Return the (x, y) coordinate for the center point of the cell that contains the specified text.  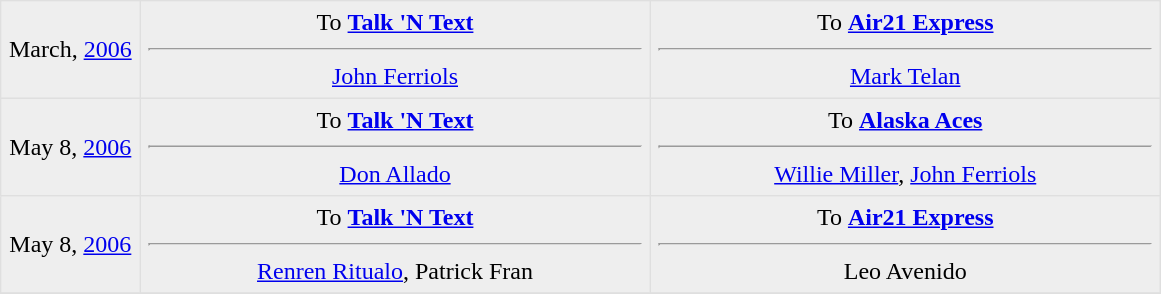
To Alaska AcesWillie Miller, John Ferriols (905, 147)
March, 2006 (70, 50)
To Air21 ExpressMark Telan (905, 50)
To Air21 ExpressLeo Avenido (905, 245)
To Talk 'N TextJohn Ferriols (395, 50)
To Talk 'N TextRenren Ritualo, Patrick Fran (395, 245)
To Talk 'N TextDon Allado (395, 147)
